Return the (X, Y) coordinate for the center point of the cell that contains the specified text.  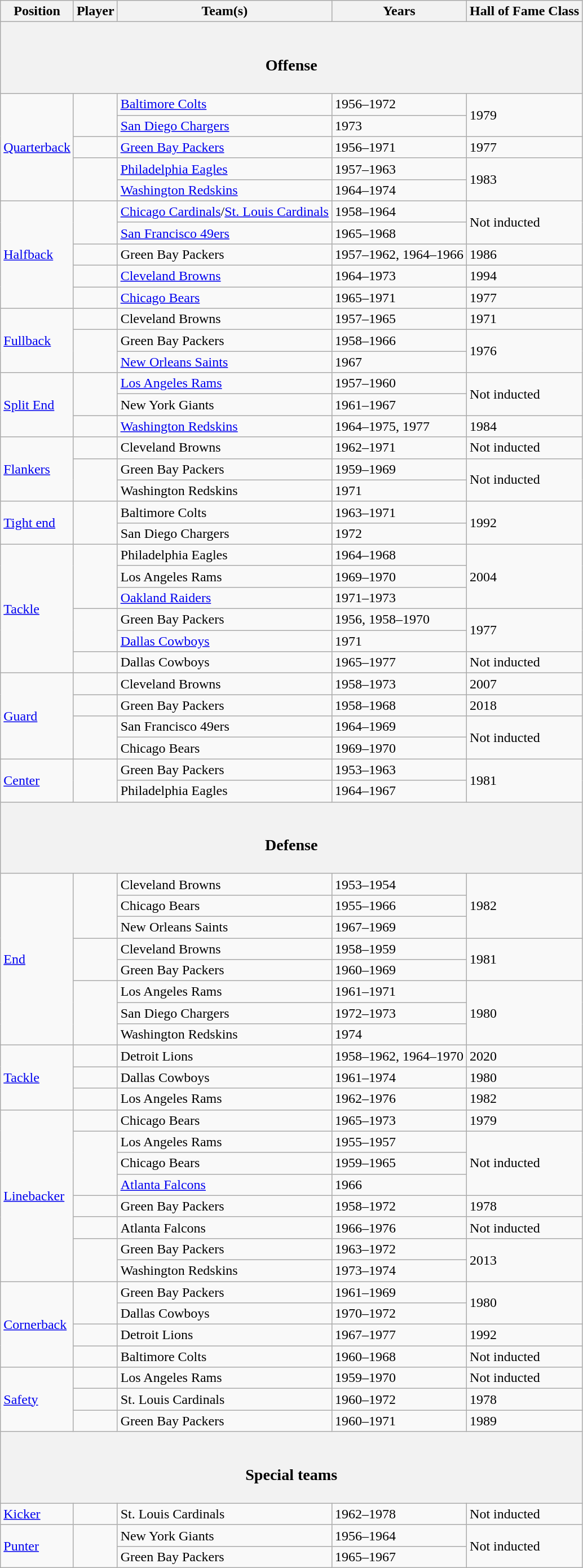
1958–1966 (399, 341)
Linebacker (37, 1195)
1962–1971 (399, 448)
1994 (524, 276)
Oakland Raiders (224, 598)
1953–1954 (399, 884)
2013 (524, 1260)
1965–1967 (399, 1557)
Kicker (37, 1514)
1960–1972 (399, 1399)
1984 (524, 426)
1964–1975, 1977 (399, 426)
1958–1973 (399, 684)
Cornerback (37, 1324)
1958–1962, 1964–1970 (399, 1056)
1957–1962, 1964–1966 (399, 254)
1972 (399, 533)
End (37, 959)
1960–1968 (399, 1357)
Years (399, 11)
1955–1966 (399, 906)
1963–1971 (399, 512)
1957–1965 (399, 319)
1989 (524, 1421)
1973 (399, 126)
Defense (291, 838)
Special teams (291, 1467)
2004 (524, 576)
Halfback (37, 254)
1971–1973 (399, 598)
2020 (524, 1056)
Team(s) (224, 11)
1959–1969 (399, 469)
1958–1959 (399, 949)
1983 (524, 179)
1976 (524, 351)
Punter (37, 1546)
1964–1967 (399, 791)
1961–1969 (399, 1292)
Hall of Fame Class (524, 11)
1956, 1958–1970 (399, 620)
1967–1977 (399, 1335)
1964–1974 (399, 190)
1966 (399, 1185)
Player (95, 11)
1974 (399, 1035)
Tight end (37, 523)
2018 (524, 705)
1966–1976 (399, 1227)
1967 (399, 362)
1970–1972 (399, 1314)
1965–1977 (399, 662)
1958–1964 (399, 211)
1957–1963 (399, 169)
Chicago Cardinals/St. Louis Cardinals (224, 211)
Split End (37, 405)
1957–1960 (399, 383)
1958–1968 (399, 705)
1956–1971 (399, 147)
1986 (524, 254)
1964–1968 (399, 555)
1956–1964 (399, 1535)
1973–1974 (399, 1270)
1961–1967 (399, 405)
1972–1973 (399, 1013)
1956–1972 (399, 104)
1960–1971 (399, 1421)
1961–1974 (399, 1077)
1967–1969 (399, 927)
1962–1976 (399, 1099)
1962–1978 (399, 1514)
1964–1973 (399, 276)
Flankers (37, 469)
Quarterback (37, 147)
1960–1969 (399, 970)
Offense (291, 58)
1964–1969 (399, 727)
1965–1968 (399, 233)
2007 (524, 684)
1965–1973 (399, 1120)
1963–1972 (399, 1249)
1965–1971 (399, 298)
1958–1972 (399, 1206)
1961–1971 (399, 992)
1955–1957 (399, 1142)
Fullback (37, 341)
1959–1970 (399, 1378)
Center (37, 780)
1953–1963 (399, 770)
Guard (37, 716)
1959–1965 (399, 1163)
Safety (37, 1399)
Position (37, 11)
